Scan for the cell matching the given text and deliver its (X, Y) coordinate at center. 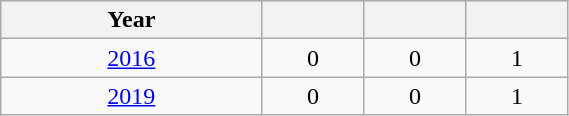
Year (132, 20)
2016 (132, 58)
2019 (132, 96)
